Extract the [X, Y] coordinate from the center of the cell holding the provided text.  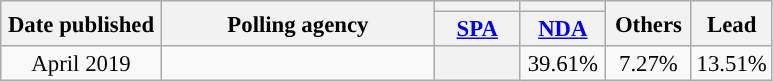
April 2019 [82, 64]
Lead [732, 24]
NDA [563, 30]
Others [649, 24]
Polling agency [298, 24]
13.51% [732, 64]
39.61% [563, 64]
7.27% [649, 64]
Date published [82, 24]
SPA [477, 30]
